Determine the [X, Y] coordinate at the center of the cell enclosing the given text.  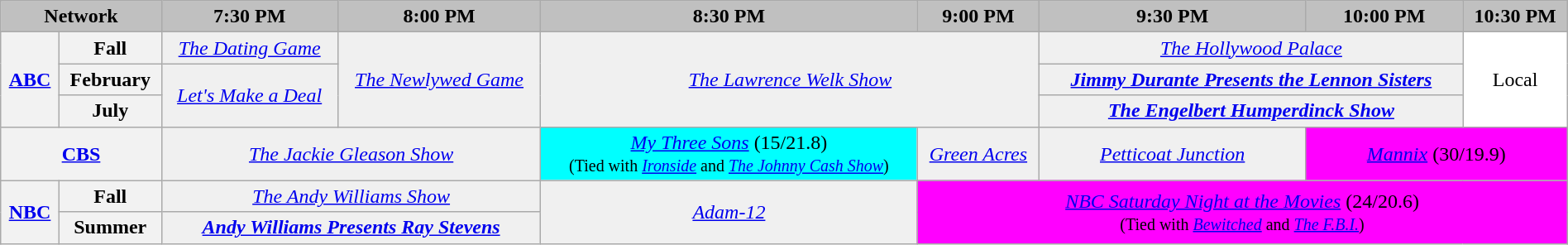
The Engelbert Humperdinck Show [1251, 111]
CBS [81, 154]
ABC [30, 79]
Andy Williams Presents Ray Stevens [351, 228]
July [110, 111]
9:30 PM [1173, 17]
8:00 PM [439, 17]
10:30 PM [1515, 17]
The Hollywood Palace [1251, 48]
The Newlywed Game [439, 79]
My Three Sons (15/21.8)(Tied with Ironside and The Johnny Cash Show) [729, 154]
NBC Saturday Night at the Movies (24/20.6)(Tied with Bewitched and The F.B.I.) [1242, 212]
The Jackie Gleason Show [351, 154]
The Dating Game [250, 48]
February [110, 79]
The Lawrence Welk Show [791, 79]
Let's Make a Deal [250, 95]
7:30 PM [250, 17]
Network [81, 17]
10:00 PM [1384, 17]
8:30 PM [729, 17]
Local [1515, 79]
The Andy Williams Show [351, 196]
Jimmy Durante Presents the Lennon Sisters [1251, 79]
Petticoat Junction [1173, 154]
NBC [30, 212]
Adam-12 [729, 212]
Mannix (30/19.9) [1436, 154]
Green Acres [978, 154]
Summer [110, 228]
9:00 PM [978, 17]
